From the cell containing the given text, extract its center point as (x, y) coordinate. 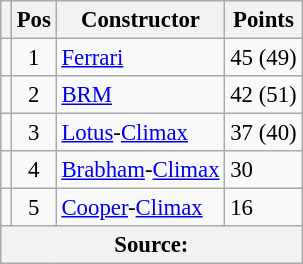
1 (34, 58)
Lotus-Climax (140, 133)
42 (51) (264, 95)
3 (34, 133)
Cooper-Climax (140, 208)
16 (264, 208)
37 (40) (264, 133)
5 (34, 208)
Constructor (140, 20)
Points (264, 20)
30 (264, 170)
BRM (140, 95)
45 (49) (264, 58)
2 (34, 95)
Brabham-Climax (140, 170)
Pos (34, 20)
Source: (152, 245)
4 (34, 170)
Ferrari (140, 58)
